Extract the [X, Y] coordinate from the center of the cell holding the provided text.  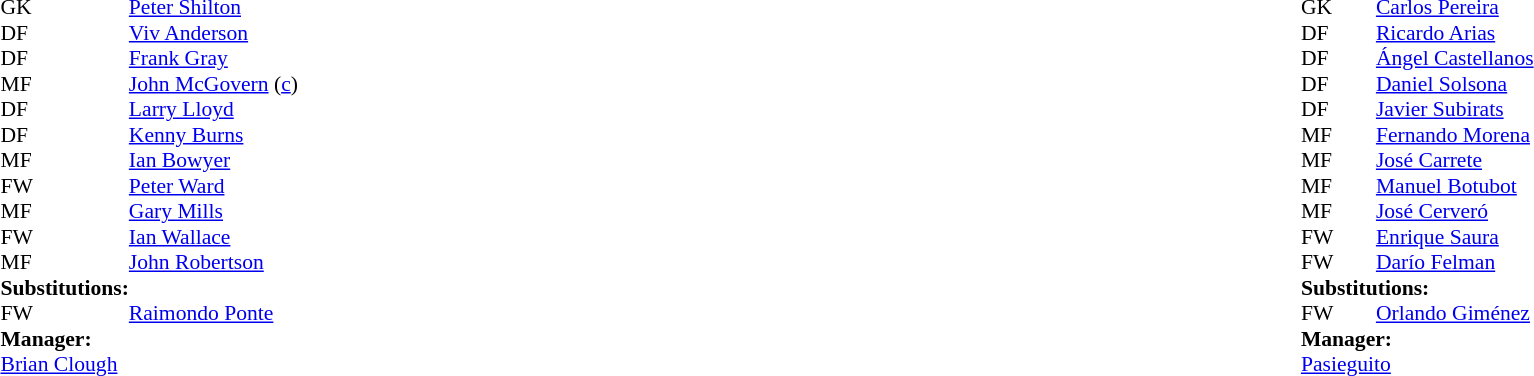
Ian Bowyer [214, 161]
Ángel Castellanos [1455, 59]
José Cerveró [1455, 211]
Fernando Morena [1455, 135]
John Robertson [214, 263]
Larry Lloyd [214, 109]
Kenny Burns [214, 135]
Manuel Botubot [1455, 186]
Frank Gray [214, 59]
José Carrete [1455, 161]
Raimondo Ponte [214, 313]
Viv Anderson [214, 33]
Javier Subirats [1455, 109]
Ricardo Arias [1455, 33]
Darío Felman [1455, 263]
John McGovern (c) [214, 84]
Daniel Solsona [1455, 84]
Orlando Giménez [1455, 313]
Ian Wallace [214, 237]
Enrique Saura [1455, 237]
Gary Mills [214, 211]
Peter Ward [214, 186]
